Capture the cell that displays the provided text and extract its (x, y) central coordinate. 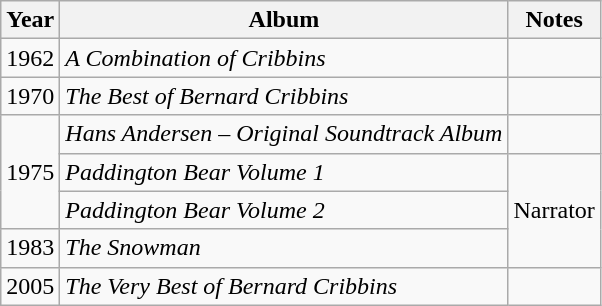
1970 (30, 96)
2005 (30, 286)
1962 (30, 58)
1983 (30, 248)
The Best of Bernard Cribbins (284, 96)
Notes (554, 20)
Hans Andersen – Original Soundtrack Album (284, 134)
A Combination of Cribbins (284, 58)
Narrator (554, 210)
Paddington Bear Volume 2 (284, 210)
The Snowman (284, 248)
1975 (30, 172)
Paddington Bear Volume 1 (284, 172)
The Very Best of Bernard Cribbins (284, 286)
Year (30, 20)
Album (284, 20)
